Return (X, Y) of the center of cell containing provided text 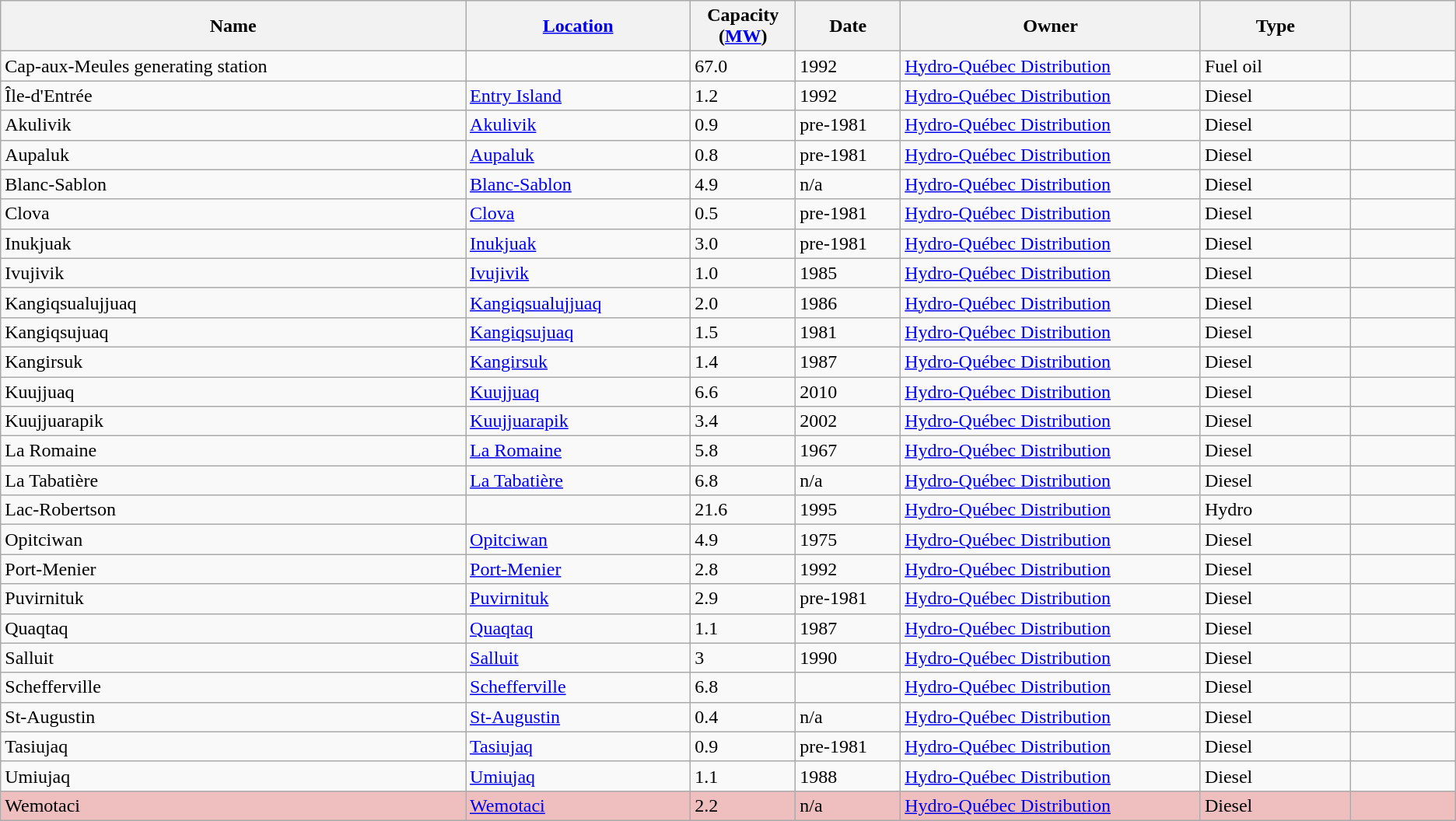
1995 (848, 510)
0.8 (744, 155)
1.0 (744, 273)
Lac-Robertson (233, 510)
1985 (848, 273)
Hydro (1276, 510)
Entry Island (579, 96)
Date (848, 26)
0.4 (744, 717)
1990 (848, 658)
Capacity (MW) (744, 26)
0.5 (744, 214)
2002 (848, 421)
1.2 (744, 96)
2.0 (744, 302)
6.6 (744, 391)
3.0 (744, 243)
21.6 (744, 510)
Name (233, 26)
Île-d'Entrée (233, 96)
3 (744, 658)
1986 (848, 302)
1.5 (744, 332)
2.9 (744, 599)
Type (1276, 26)
67.0 (744, 66)
2.8 (744, 569)
3.4 (744, 421)
1967 (848, 451)
Fuel oil (1276, 66)
1.4 (744, 362)
Owner (1051, 26)
1988 (848, 776)
1981 (848, 332)
5.8 (744, 451)
1975 (848, 540)
2.2 (744, 805)
2010 (848, 391)
Cap-aux-Meules generating station (233, 66)
Location (579, 26)
